Locate the cell with the specified text and output its (x, y) center coordinate. 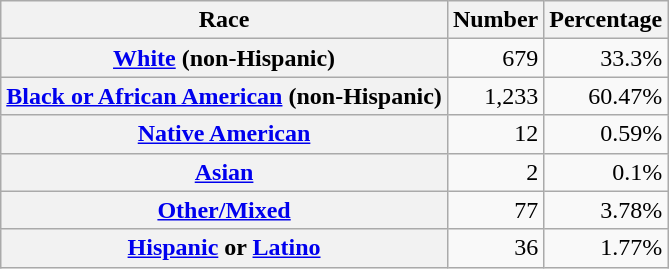
77 (495, 210)
Percentage (606, 20)
Asian (224, 172)
679 (495, 58)
Race (224, 20)
Black or African American (non-Hispanic) (224, 96)
12 (495, 134)
0.59% (606, 134)
33.3% (606, 58)
2 (495, 172)
Number (495, 20)
0.1% (606, 172)
White (non-Hispanic) (224, 58)
36 (495, 248)
Hispanic or Latino (224, 248)
Native American (224, 134)
Other/Mixed (224, 210)
1.77% (606, 248)
60.47% (606, 96)
3.78% (606, 210)
1,233 (495, 96)
